Capture the cell that displays the provided text and extract its (X, Y) central coordinate. 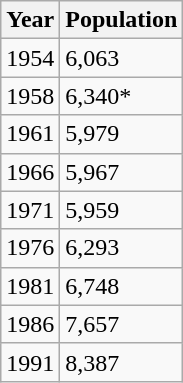
5,979 (122, 134)
1966 (30, 172)
Year (30, 20)
5,959 (122, 210)
8,387 (122, 362)
6,748 (122, 286)
1986 (30, 324)
6,063 (122, 58)
1981 (30, 286)
7,657 (122, 324)
1971 (30, 210)
6,340* (122, 96)
1961 (30, 134)
6,293 (122, 248)
1958 (30, 96)
1991 (30, 362)
1954 (30, 58)
5,967 (122, 172)
1976 (30, 248)
Population (122, 20)
